Return the [X, Y] coordinate for the center point of the cell that contains the specified text.  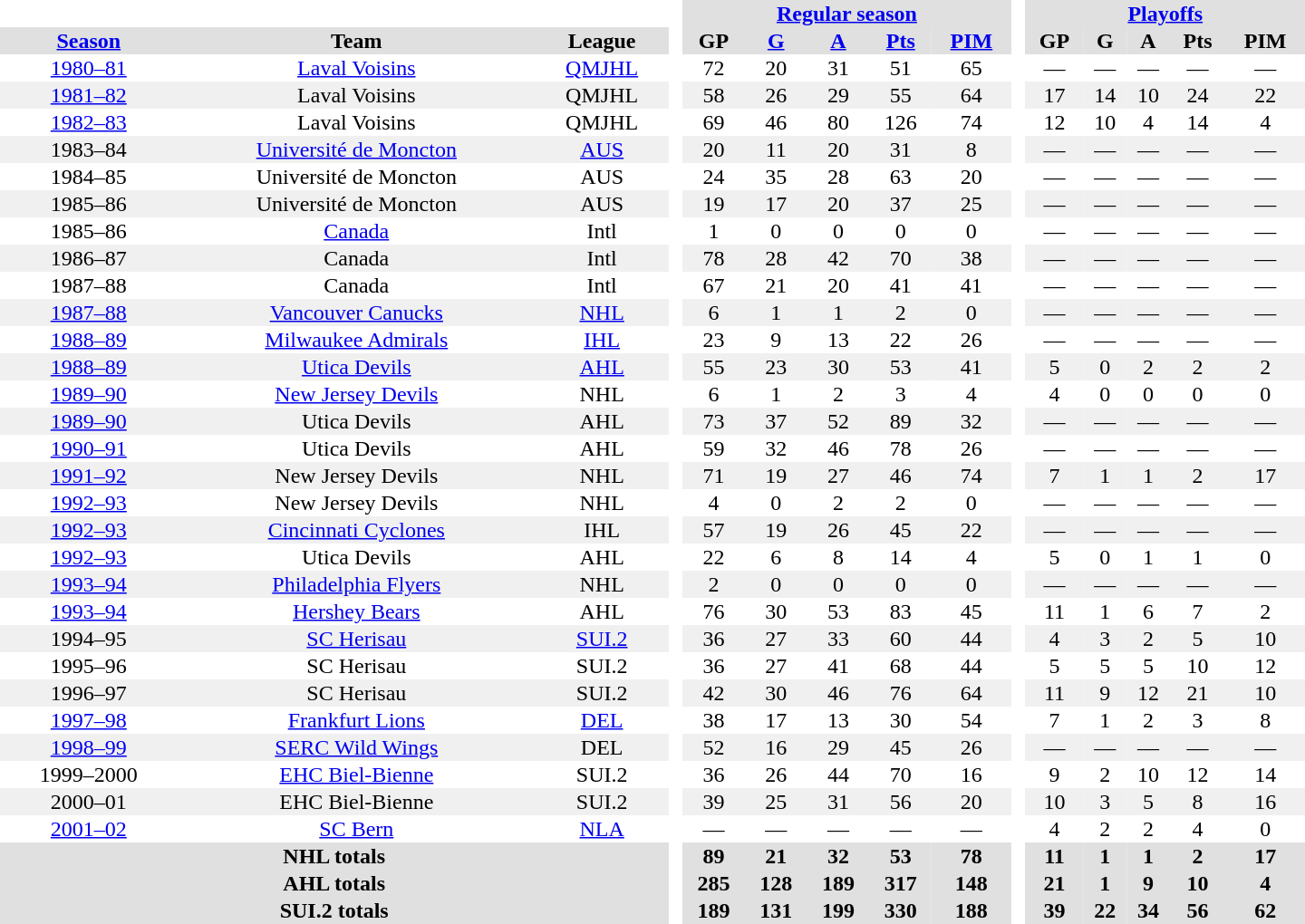
Playoffs [1165, 14]
33 [839, 639]
1980–81 [89, 68]
Philadelphia Flyers [357, 584]
Cincinnati Cyclones [357, 530]
1981–82 [89, 95]
Milwaukee Admirals [357, 340]
1990–91 [89, 448]
1984–85 [89, 177]
1996–97 [89, 693]
1991–92 [89, 476]
1983–84 [89, 149]
199 [839, 910]
2000–01 [89, 802]
51 [901, 68]
SUI.2 totals [333, 910]
Season [89, 41]
1986–87 [89, 258]
1999–2000 [89, 775]
57 [714, 530]
126 [901, 122]
1997–98 [89, 720]
1994–95 [89, 639]
Team [357, 41]
73 [714, 421]
1998–99 [89, 747]
54 [971, 720]
35 [776, 177]
128 [776, 883]
AHL totals [333, 883]
188 [971, 910]
69 [714, 122]
62 [1265, 910]
72 [714, 68]
83 [901, 611]
330 [901, 910]
60 [901, 639]
1982–83 [89, 122]
71 [714, 476]
NLA [602, 829]
59 [714, 448]
285 [714, 883]
SC Bern [357, 829]
SERC Wild Wings [357, 747]
NHL totals [333, 856]
34 [1148, 910]
1995–96 [89, 666]
65 [971, 68]
Vancouver Canucks [357, 313]
Regular season [846, 14]
63 [901, 177]
317 [901, 883]
2001–02 [89, 829]
148 [971, 883]
131 [776, 910]
68 [901, 666]
58 [714, 95]
League [602, 41]
Frankfurt Lions [357, 720]
67 [714, 285]
80 [839, 122]
Hershey Bears [357, 611]
